Output the (X, Y) coordinate of the center of the cell containing the given text.  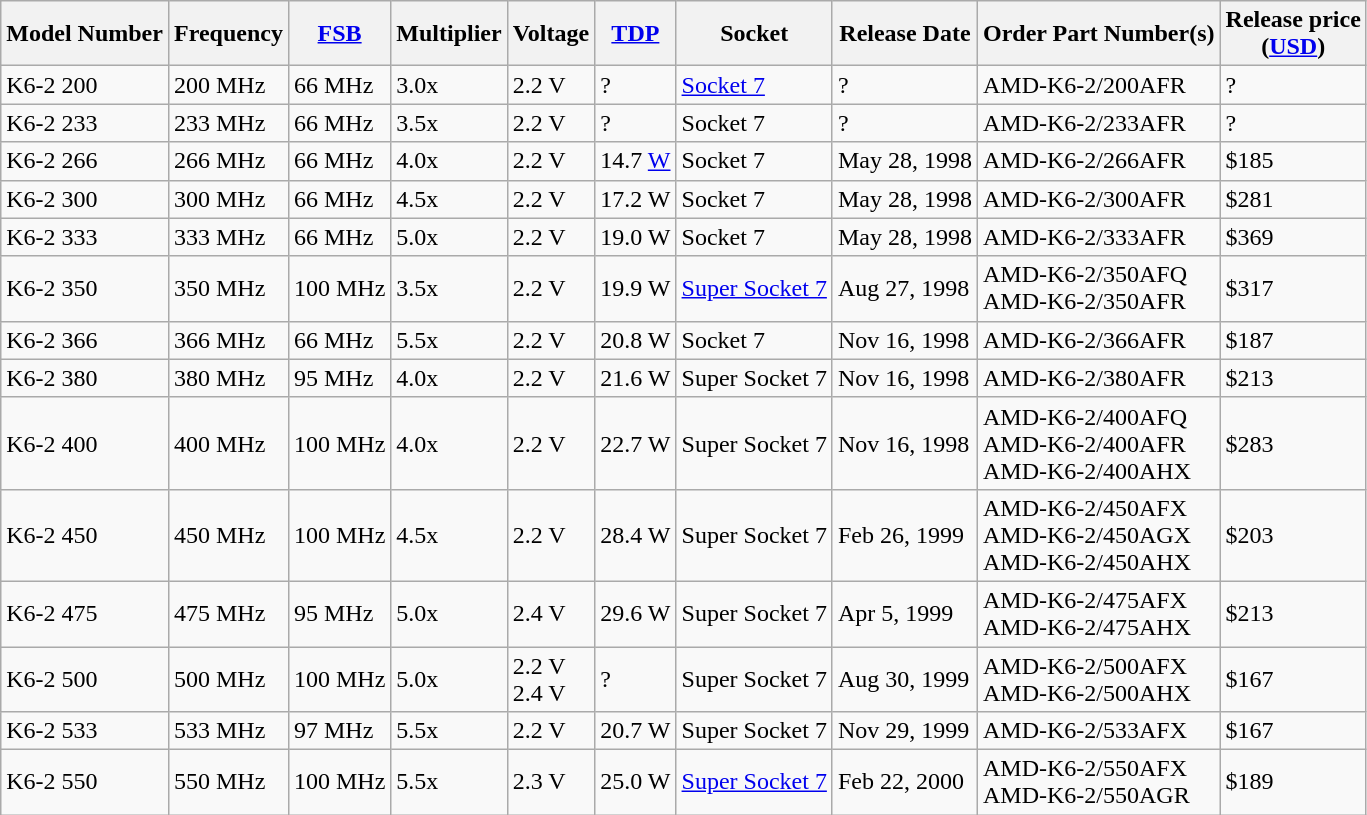
TDP (636, 34)
366 MHz (228, 340)
28.4 W (636, 535)
400 MHz (228, 443)
$317 (1293, 288)
500 MHz (228, 678)
19.9 W (636, 288)
K6-2 500 (85, 678)
2.2 V2.4 V (551, 678)
K6-2 333 (85, 237)
$185 (1293, 161)
K6-2 400 (85, 443)
20.8 W (636, 340)
K6-2 450 (85, 535)
K6-2 300 (85, 199)
550 MHz (228, 782)
14.7 W (636, 161)
300 MHz (228, 199)
21.6 W (636, 378)
25.0 W (636, 782)
Aug 27, 1998 (904, 288)
200 MHz (228, 85)
Feb 26, 1999 (904, 535)
K6-2 366 (85, 340)
K6-2 475 (85, 614)
19.0 W (636, 237)
K6-2 350 (85, 288)
FSB (339, 34)
475 MHz (228, 614)
533 MHz (228, 731)
AMD-K6-2/500AFXAMD-K6-2/500AHX (1098, 678)
Model Number (85, 34)
3.0x (449, 85)
AMD-K6-2/333AFR (1098, 237)
Release Date (904, 34)
29.6 W (636, 614)
Multiplier (449, 34)
K6-2 200 (85, 85)
17.2 W (636, 199)
Feb 22, 2000 (904, 782)
$281 (1293, 199)
AMD-K6-2/300AFR (1098, 199)
AMD-K6-2/200AFR (1098, 85)
AMD-K6-2/233AFR (1098, 123)
Order Part Number(s) (1098, 34)
AMD-K6-2/450AFXAMD-K6-2/450AGXAMD-K6-2/450AHX (1098, 535)
380 MHz (228, 378)
AMD-K6-2/350AFQAMD-K6-2/350AFR (1098, 288)
$189 (1293, 782)
Release price(USD) (1293, 34)
AMD-K6-2/380AFR (1098, 378)
K6-2 266 (85, 161)
AMD-K6-2/366AFR (1098, 340)
Aug 30, 1999 (904, 678)
K6-2 533 (85, 731)
AMD-K6-2/400AFQAMD-K6-2/400AFRAMD-K6-2/400AHX (1098, 443)
AMD-K6-2/266AFR (1098, 161)
233 MHz (228, 123)
$187 (1293, 340)
266 MHz (228, 161)
2.3 V (551, 782)
K6-2 550 (85, 782)
20.7 W (636, 731)
AMD-K6-2/550AFXAMD-K6-2/550AGR (1098, 782)
2.4 V (551, 614)
333 MHz (228, 237)
450 MHz (228, 535)
K6-2 233 (85, 123)
Socket (754, 34)
350 MHz (228, 288)
97 MHz (339, 731)
Nov 29, 1999 (904, 731)
K6-2 380 (85, 378)
$369 (1293, 237)
Apr 5, 1999 (904, 614)
AMD-K6-2/475AFXAMD-K6-2/475AHX (1098, 614)
22.7 W (636, 443)
$283 (1293, 443)
AMD-K6-2/533AFX (1098, 731)
$203 (1293, 535)
Voltage (551, 34)
Frequency (228, 34)
